Detect which cell encompasses the target text, then output its (x, y) center coordinate. 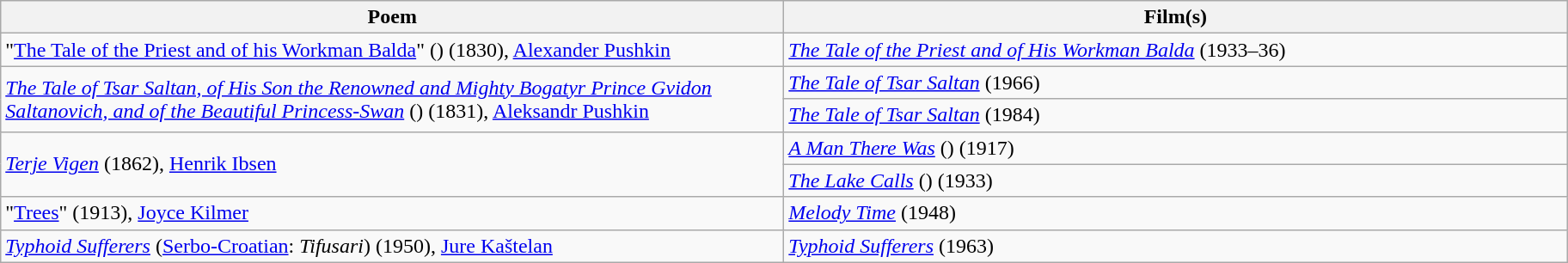
The Tale of Tsar Saltan (1966) (1176, 83)
Typhoid Sufferers (Serbo-Croatian: Tifusari) (1950), Jure Kaštelan (392, 246)
The Lake Calls () (1933) (1176, 180)
"The Tale of the Priest and of his Workman Balda" () (1830), Alexander Pushkin (392, 50)
The Tale of Tsar Saltan (1984) (1176, 115)
Terje Vigen (1862), Henrik Ibsen (392, 164)
Melody Time (1948) (1176, 213)
A Man There Was () (1917) (1176, 148)
Poem (392, 17)
The Tale of the Priest and of His Workman Balda (1933–36) (1176, 50)
"Trees" (1913), Joyce Kilmer (392, 213)
Film(s) (1176, 17)
Typhoid Sufferers (1963) (1176, 246)
